From the cell containing the given text, extract its center point as (X, Y) coordinate. 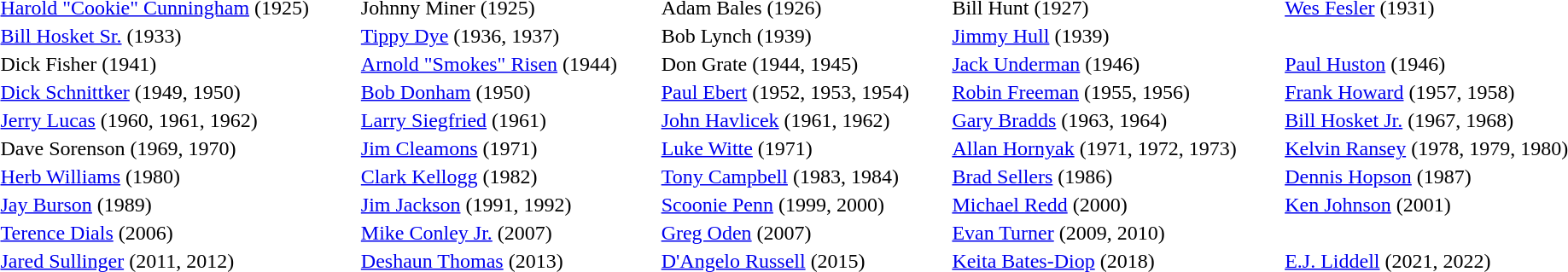
Bob Lynch (1939) (804, 36)
Luke Witte (1971) (804, 148)
Allan Hornyak (1971, 1972, 1973) (1116, 148)
Robin Freeman (1955, 1956) (1116, 92)
Michael Redd (2000) (1116, 205)
Bob Donham (1950) (509, 92)
Jim Jackson (1991, 1992) (509, 205)
Scoonie Penn (1999, 2000) (804, 205)
Paul Ebert (1952, 1953, 1954) (804, 92)
Tony Campbell (1983, 1984) (804, 177)
John Havlicek (1961, 1962) (804, 120)
Jim Cleamons (1971) (509, 148)
Greg Oden (2007) (804, 233)
Mike Conley Jr. (2007) (509, 233)
Larry Siegfried (1961) (509, 120)
Evan Turner (2009, 2010) (1116, 233)
Tippy Dye (1936, 1937) (509, 36)
Brad Sellers (1986) (1116, 177)
Jack Underman (1946) (1116, 64)
Gary Bradds (1963, 1964) (1116, 120)
Arnold "Smokes" Risen (1944) (509, 64)
Jimmy Hull (1939) (1116, 36)
Don Grate (1944, 1945) (804, 64)
Clark Kellogg (1982) (509, 177)
